Extract the (X, Y) coordinate from the center of the cell holding the provided text.  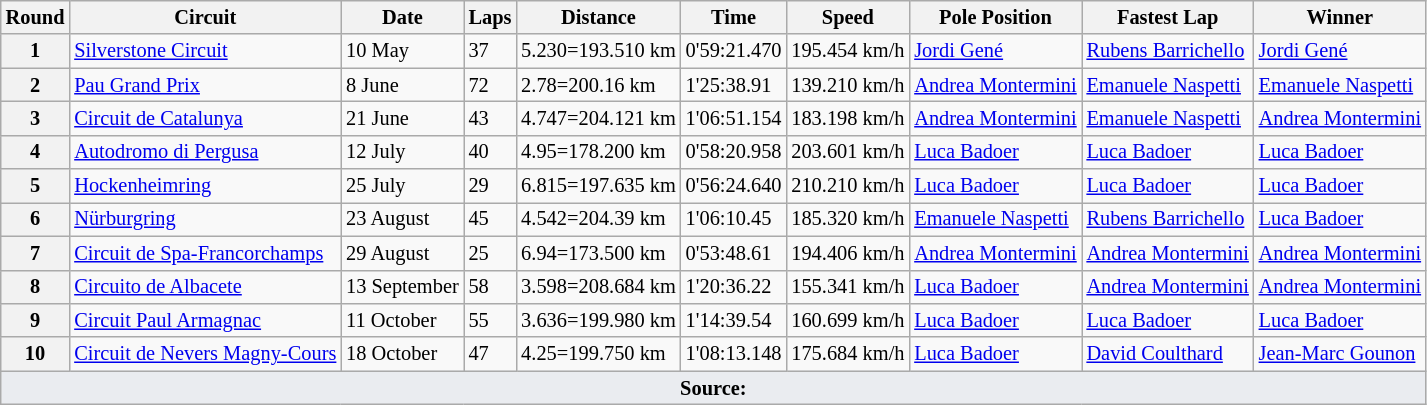
2 (36, 85)
4.747=204.121 km (598, 118)
1'08:13.148 (734, 354)
160.699 km/h (848, 320)
Autodromo di Pergusa (205, 152)
6 (36, 219)
12 July (402, 152)
139.210 km/h (848, 85)
72 (490, 85)
203.601 km/h (848, 152)
Fastest Lap (1168, 17)
1 (36, 51)
43 (490, 118)
6.815=197.635 km (598, 186)
175.684 km/h (848, 354)
4.542=204.39 km (598, 219)
1'06:51.154 (734, 118)
25 July (402, 186)
Circuit de Spa-Francorchamps (205, 253)
185.320 km/h (848, 219)
1'25:38.91 (734, 85)
Silverstone Circuit (205, 51)
210.210 km/h (848, 186)
25 (490, 253)
21 June (402, 118)
3 (36, 118)
8 (36, 287)
5.230=193.510 km (598, 51)
Hockenheimring (205, 186)
1'14:39.54 (734, 320)
Laps (490, 17)
3.636=199.980 km (598, 320)
Winner (1340, 17)
Nürburgring (205, 219)
4 (36, 152)
194.406 km/h (848, 253)
Speed (848, 17)
0'53:48.61 (734, 253)
Circuito de Albacete (205, 287)
4.25=199.750 km (598, 354)
10 (36, 354)
23 August (402, 219)
Jean-Marc Gounon (1340, 354)
1'20:36.22 (734, 287)
6.94=173.500 km (598, 253)
4.95=178.200 km (598, 152)
Circuit de Catalunya (205, 118)
11 October (402, 320)
1'06:10.45 (734, 219)
183.198 km/h (848, 118)
David Coulthard (1168, 354)
29 August (402, 253)
Pole Position (995, 17)
10 May (402, 51)
Distance (598, 17)
Pau Grand Prix (205, 85)
Time (734, 17)
Date (402, 17)
5 (36, 186)
0'58:20.958 (734, 152)
Source: (714, 388)
18 October (402, 354)
0'56:24.640 (734, 186)
8 June (402, 85)
13 September (402, 287)
47 (490, 354)
55 (490, 320)
Circuit de Nevers Magny-Cours (205, 354)
29 (490, 186)
40 (490, 152)
9 (36, 320)
58 (490, 287)
Circuit Paul Armagnac (205, 320)
3.598=208.684 km (598, 287)
37 (490, 51)
155.341 km/h (848, 287)
0'59:21.470 (734, 51)
Round (36, 17)
7 (36, 253)
195.454 km/h (848, 51)
Circuit (205, 17)
45 (490, 219)
2.78=200.16 km (598, 85)
